For the text-containing cell, return its midpoint in [x, y] coordinate format. 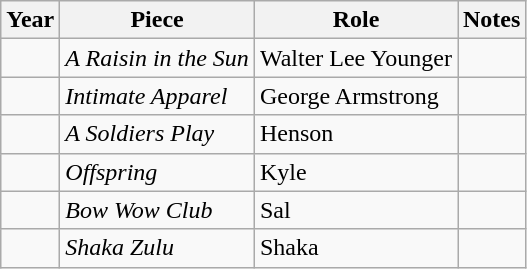
Sal [356, 210]
Bow Wow Club [158, 210]
Kyle [356, 172]
A Raisin in the Sun [158, 58]
Intimate Apparel [158, 96]
Role [356, 20]
Walter Lee Younger [356, 58]
George Armstrong [356, 96]
Piece [158, 20]
Shaka Zulu [158, 248]
Notes [492, 20]
Year [30, 20]
Henson [356, 134]
Offspring [158, 172]
Shaka [356, 248]
A Soldiers Play [158, 134]
